Return the (X, Y) coordinate for the center point of the cell that contains the specified text.  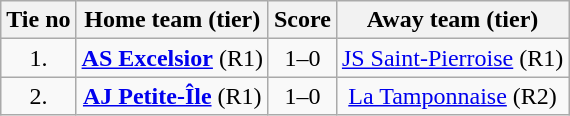
Tie no (38, 20)
1. (38, 58)
AS Excelsior (R1) (172, 58)
Away team (tier) (452, 20)
La Tamponnaise (R2) (452, 96)
JS Saint-Pierroise (R1) (452, 58)
Home team (tier) (172, 20)
2. (38, 96)
AJ Petite-Île (R1) (172, 96)
Score (302, 20)
